Determine the (X, Y) coordinate at the center of the cell enclosing the given text.  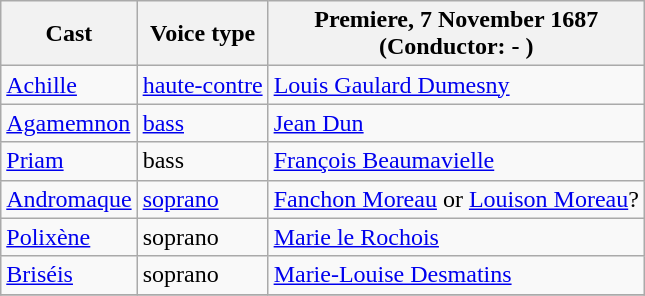
Briséis (69, 275)
Jean Dun (456, 123)
Marie le Rochois (456, 237)
Priam (69, 161)
Voice type (202, 34)
Louis Gaulard Dumesny (456, 85)
François Beaumavielle (456, 161)
Achille (69, 85)
Marie-Louise Desmatins (456, 275)
Polixène (69, 237)
Cast (69, 34)
Agamemnon (69, 123)
Andromaque (69, 199)
Fanchon Moreau or Louison Moreau? (456, 199)
Premiere, 7 November 1687 (Conductor: - ) (456, 34)
haute-contre (202, 85)
